Detect which cell encompasses the target text, then output its (x, y) center coordinate. 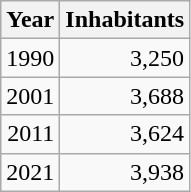
2011 (30, 134)
3,688 (125, 96)
Inhabitants (125, 20)
2021 (30, 172)
1990 (30, 58)
2001 (30, 96)
3,938 (125, 172)
3,250 (125, 58)
3,624 (125, 134)
Year (30, 20)
